Find where the given text appears and provide that cell's center as [X, Y] coordinate. 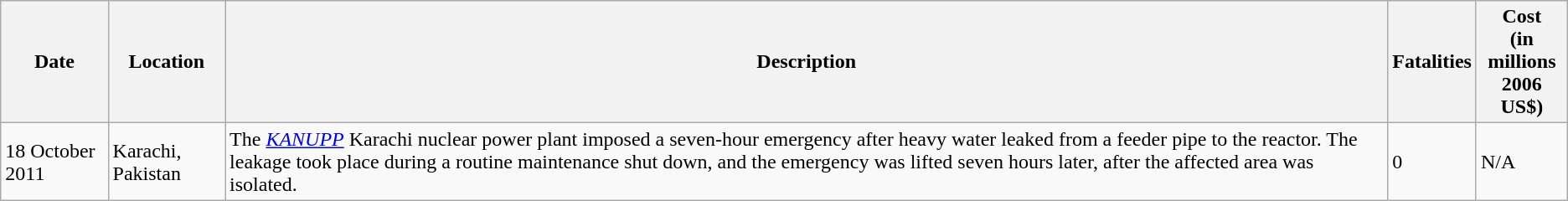
Karachi, Pakistan [167, 162]
Description [807, 62]
Location [167, 62]
0 [1432, 162]
Cost (in millions 2006 US$) [1521, 62]
Fatalities [1432, 62]
18 October 2011 [54, 162]
N/A [1521, 162]
Date [54, 62]
